Return (X, Y) of the center of cell containing provided text 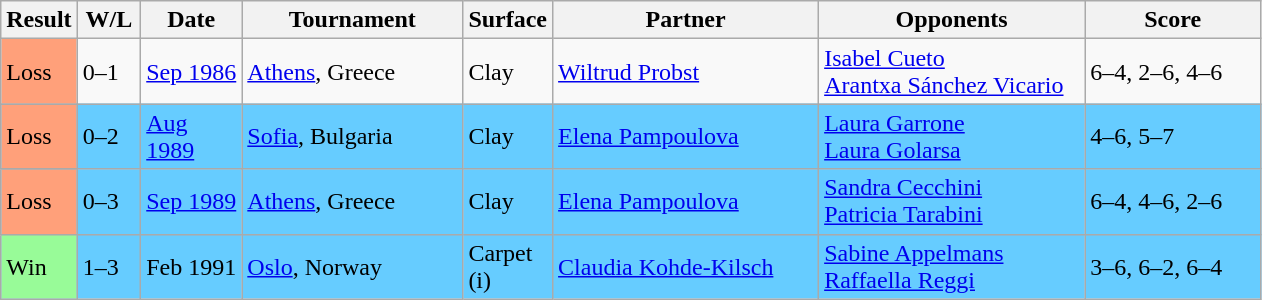
W/L (109, 20)
Tournament (352, 20)
0–3 (109, 202)
Laura Garrone Laura Golarsa (952, 136)
Feb 1991 (192, 266)
Claudia Kohde-Kilsch (686, 266)
Isabel Cueto Arantxa Sánchez Vicario (952, 72)
Carpet (i) (508, 266)
Score (1173, 20)
Sabine Appelmans Raffaella Reggi (952, 266)
Date (192, 20)
Sandra Cecchini Patricia Tarabini (952, 202)
Surface (508, 20)
Partner (686, 20)
Oslo, Norway (352, 266)
3–6, 6–2, 6–4 (1173, 266)
0–1 (109, 72)
Wiltrud Probst (686, 72)
Aug 1989 (192, 136)
6–4, 4–6, 2–6 (1173, 202)
Sofia, Bulgaria (352, 136)
Result (39, 20)
Opponents (952, 20)
0–2 (109, 136)
1–3 (109, 266)
Sep 1989 (192, 202)
4–6, 5–7 (1173, 136)
Win (39, 266)
6–4, 2–6, 4–6 (1173, 72)
Sep 1986 (192, 72)
